For the text-containing cell, return its midpoint in [X, Y] coordinate format. 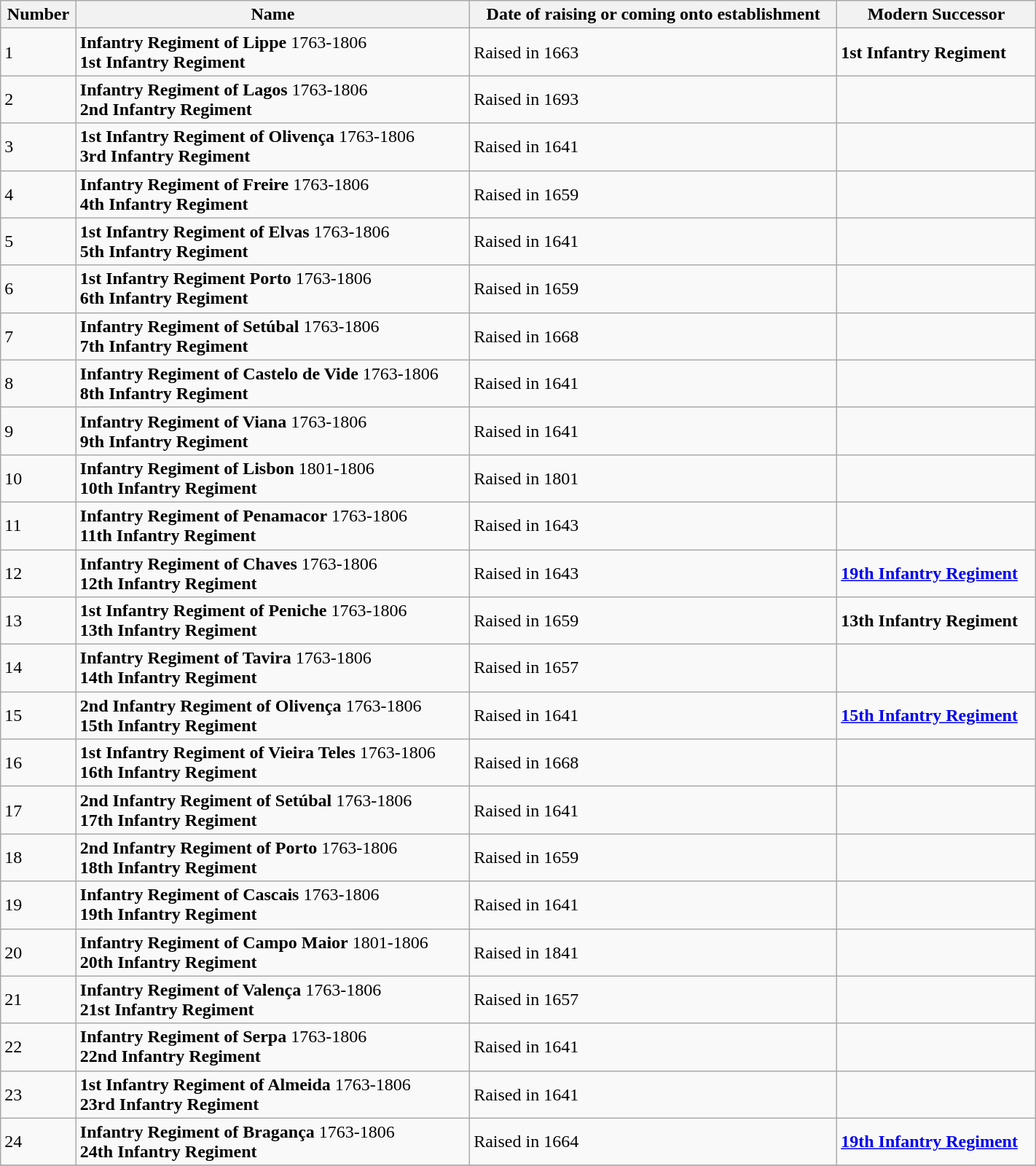
11 [39, 526]
Raised in 1693 [654, 99]
15 [39, 715]
5 [39, 242]
13 [39, 621]
7 [39, 336]
1 [39, 52]
Raised in 1663 [654, 52]
22 [39, 1047]
Infantry Regiment of Penamacor 1763-180611th Infantry Regiment [272, 526]
9 [39, 431]
2nd Infantry Regiment of Porto 1763-180618th Infantry Regiment [272, 858]
17 [39, 810]
Infantry Regiment of Bragança 1763-180624th Infantry Regiment [272, 1142]
8 [39, 383]
16 [39, 763]
Infantry Regiment of Freire 1763-18064th Infantry Regiment [272, 194]
Infantry Regiment of Chaves 1763-180612th Infantry Regiment [272, 572]
Raised in 1841 [654, 953]
1st Infantry Regiment [937, 52]
14 [39, 669]
Date of raising or coming onto establishment [654, 15]
24 [39, 1142]
13th Infantry Regiment [937, 621]
Infantry Regiment of Viana 1763-18069th Infantry Regiment [272, 431]
10 [39, 478]
1st Infantry Regiment of Almeida 1763-180623rd Infantry Regiment [272, 1094]
Raised in 1801 [654, 478]
21 [39, 999]
2nd Infantry Regiment of Setúbal 1763-180617th Infantry Regiment [272, 810]
Infantry Regiment of Lisbon 1801-180610th Infantry Regiment [272, 478]
1st Infantry Regiment of Elvas 1763-18065th Infantry Regiment [272, 242]
15th Infantry Regiment [937, 715]
Infantry Regiment of Castelo de Vide 1763-18068th Infantry Regiment [272, 383]
Infantry Regiment of Campo Maior 1801-180620th Infantry Regiment [272, 953]
19 [39, 905]
1st Infantry Regiment of Peniche 1763-180613th Infantry Regiment [272, 621]
Infantry Regiment of Lippe 1763-18061st Infantry Regiment [272, 52]
Infantry Regiment of Tavira 1763-180614th Infantry Regiment [272, 669]
Infantry Regiment of Setúbal 1763-18067th Infantry Regiment [272, 336]
Infantry Regiment of Lagos 1763-18062nd Infantry Regiment [272, 99]
1st Infantry Regiment of Vieira Teles 1763-180616th Infantry Regiment [272, 763]
20 [39, 953]
2 [39, 99]
3 [39, 147]
Infantry Regiment of Valença 1763-180621st Infantry Regiment [272, 999]
Infantry Regiment of Cascais 1763-180619th Infantry Regiment [272, 905]
Modern Successor [937, 15]
6 [39, 288]
12 [39, 572]
23 [39, 1094]
1st Infantry Regiment of Olivença 1763-18063rd Infantry Regiment [272, 147]
1st Infantry Regiment Porto 1763-18066th Infantry Regiment [272, 288]
2nd Infantry Regiment of Olivença 1763-180615th Infantry Regiment [272, 715]
Name [272, 15]
Number [39, 15]
Raised in 1664 [654, 1142]
Infantry Regiment of Serpa 1763-180622nd Infantry Regiment [272, 1047]
4 [39, 194]
18 [39, 858]
